Return the (X, Y) coordinate for the center point of the cell that contains the specified text.  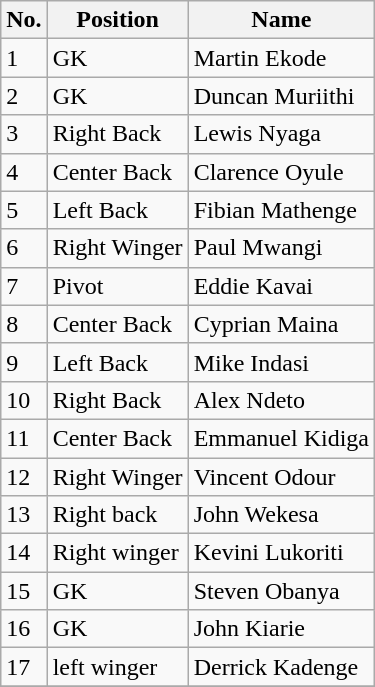
Clarence Oyule (281, 172)
Name (281, 20)
Duncan Muriithi (281, 96)
Lewis Nyaga (281, 134)
2 (24, 96)
Alex Ndeto (281, 400)
Right winger (118, 553)
9 (24, 362)
15 (24, 591)
Fibian Mathenge (281, 210)
Derrick Kadenge (281, 667)
Position (118, 20)
14 (24, 553)
Vincent Odour (281, 477)
John Wekesa (281, 515)
17 (24, 667)
3 (24, 134)
Cyprian Maina (281, 324)
Martin Ekode (281, 58)
Paul Mwangi (281, 248)
11 (24, 438)
Kevini Lukoriti (281, 553)
No. (24, 20)
Eddie Kavai (281, 286)
13 (24, 515)
10 (24, 400)
John Kiarie (281, 629)
Steven Obanya (281, 591)
Right back (118, 515)
4 (24, 172)
16 (24, 629)
Emmanuel Kidiga (281, 438)
12 (24, 477)
7 (24, 286)
8 (24, 324)
6 (24, 248)
left winger (118, 667)
1 (24, 58)
5 (24, 210)
Pivot (118, 286)
Mike Indasi (281, 362)
